Determine the (x, y) coordinate at the center of the cell enclosing the given text.  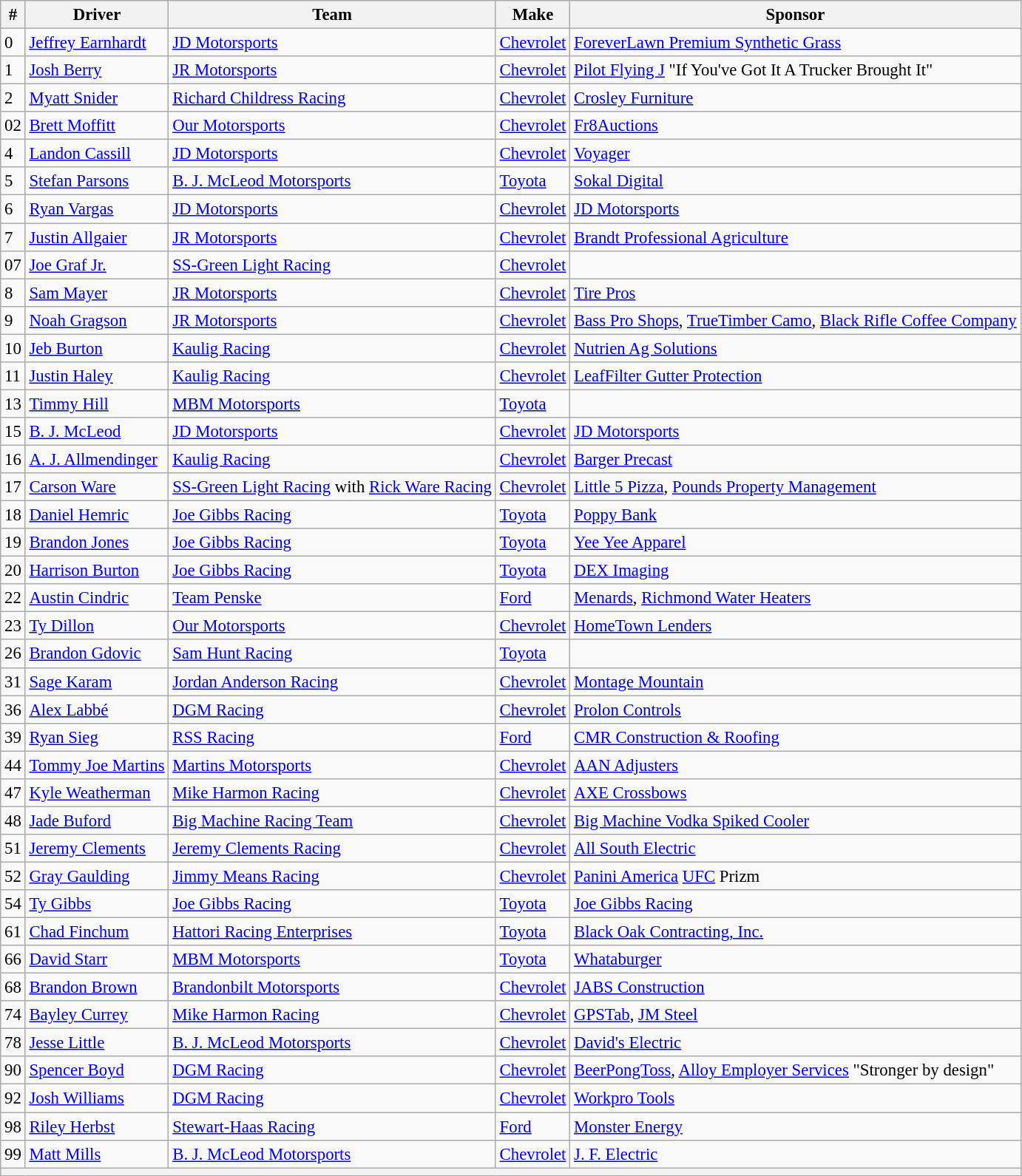
Ty Gibbs (97, 904)
39 (13, 737)
02 (13, 126)
Jeremy Clements Racing (332, 849)
Menards, Richmond Water Heaters (796, 598)
Austin Cindric (97, 598)
Josh Berry (97, 70)
Justin Allgaier (97, 237)
Driver (97, 15)
Harrison Burton (97, 571)
Chad Finchum (97, 932)
All South Electric (796, 849)
Little 5 Pizza, Pounds Property Management (796, 487)
Kyle Weatherman (97, 793)
26 (13, 654)
B. J. McLeod (97, 432)
Montage Mountain (796, 682)
ForeverLawn Premium Synthetic Grass (796, 43)
# (13, 15)
74 (13, 1015)
JABS Construction (796, 988)
SS-Green Light Racing (332, 265)
Barger Precast (796, 459)
Sam Mayer (97, 293)
78 (13, 1043)
99 (13, 1154)
0 (13, 43)
AAN Adjusters (796, 765)
11 (13, 376)
22 (13, 598)
1 (13, 70)
Brandonbilt Motorsports (332, 988)
48 (13, 820)
Nutrien Ag Solutions (796, 348)
Richard Childress Racing (332, 98)
Team (332, 15)
Gray Gaulding (97, 876)
GPSTab, JM Steel (796, 1015)
8 (13, 293)
CMR Construction & Roofing (796, 737)
Alex Labbé (97, 710)
16 (13, 459)
Workpro Tools (796, 1098)
18 (13, 515)
Stefan Parsons (97, 181)
31 (13, 682)
Sam Hunt Racing (332, 654)
44 (13, 765)
Brandon Jones (97, 543)
17 (13, 487)
52 (13, 876)
Landon Cassill (97, 154)
Big Machine Vodka Spiked Cooler (796, 820)
Brett Moffitt (97, 126)
5 (13, 181)
47 (13, 793)
54 (13, 904)
61 (13, 932)
Jeffrey Earnhardt (97, 43)
2 (13, 98)
Stewart-Haas Racing (332, 1126)
Noah Gragson (97, 320)
Jordan Anderson Racing (332, 682)
Ty Dillon (97, 626)
Bayley Currey (97, 1015)
BeerPongToss, Alloy Employer Services "Stronger by design" (796, 1071)
Panini America UFC Prizm (796, 876)
Carson Ware (97, 487)
7 (13, 237)
98 (13, 1126)
9 (13, 320)
Tommy Joe Martins (97, 765)
Hattori Racing Enterprises (332, 932)
HomeTown Lenders (796, 626)
Brandt Professional Agriculture (796, 237)
90 (13, 1071)
51 (13, 849)
Brandon Brown (97, 988)
Crosley Furniture (796, 98)
Jeb Burton (97, 348)
Ryan Vargas (97, 209)
Sokal Digital (796, 181)
Jimmy Means Racing (332, 876)
A. J. Allmendinger (97, 459)
David's Electric (796, 1043)
15 (13, 432)
20 (13, 571)
Ryan Sieg (97, 737)
DEX Imaging (796, 571)
Big Machine Racing Team (332, 820)
07 (13, 265)
Spencer Boyd (97, 1071)
Myatt Snider (97, 98)
Team Penske (332, 598)
David Starr (97, 959)
Monster Energy (796, 1126)
Sponsor (796, 15)
19 (13, 543)
Sage Karam (97, 682)
Joe Graf Jr. (97, 265)
Pilot Flying J "If You've Got It A Trucker Brought It" (796, 70)
Yee Yee Apparel (796, 543)
Jeremy Clements (97, 849)
4 (13, 154)
Tire Pros (796, 293)
Matt Mills (97, 1154)
AXE Crossbows (796, 793)
10 (13, 348)
Bass Pro Shops, TrueTimber Camo, Black Rifle Coffee Company (796, 320)
Jade Buford (97, 820)
Prolon Controls (796, 710)
J. F. Electric (796, 1154)
Voyager (796, 154)
Fr8Auctions (796, 126)
Brandon Gdovic (97, 654)
Riley Herbst (97, 1126)
Daniel Hemric (97, 515)
92 (13, 1098)
23 (13, 626)
Josh Williams (97, 1098)
Jesse Little (97, 1043)
66 (13, 959)
Poppy Bank (796, 515)
Make (532, 15)
36 (13, 710)
SS-Green Light Racing with Rick Ware Racing (332, 487)
Martins Motorsports (332, 765)
Whataburger (796, 959)
RSS Racing (332, 737)
Black Oak Contracting, Inc. (796, 932)
Justin Haley (97, 376)
68 (13, 988)
6 (13, 209)
Timmy Hill (97, 404)
LeafFilter Gutter Protection (796, 376)
13 (13, 404)
